Locate the cell with the specified text and output its [x, y] center coordinate. 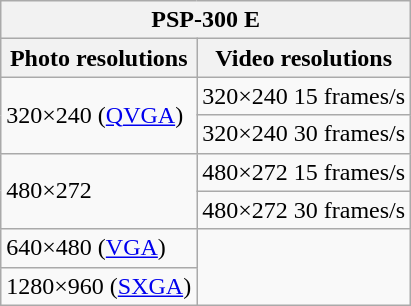
480×272 15 frames/s [304, 172]
480×272 [99, 191]
640×480 (VGA) [99, 248]
480×272 30 frames/s [304, 210]
Video resolutions [304, 58]
Photo resolutions [99, 58]
320×240 15 frames/s [304, 96]
PSP-300 E [206, 20]
1280×960 (SXGA) [99, 286]
320×240 (QVGA) [99, 115]
320×240 30 frames/s [304, 134]
